For the text-containing cell, return its midpoint in (x, y) coordinate format. 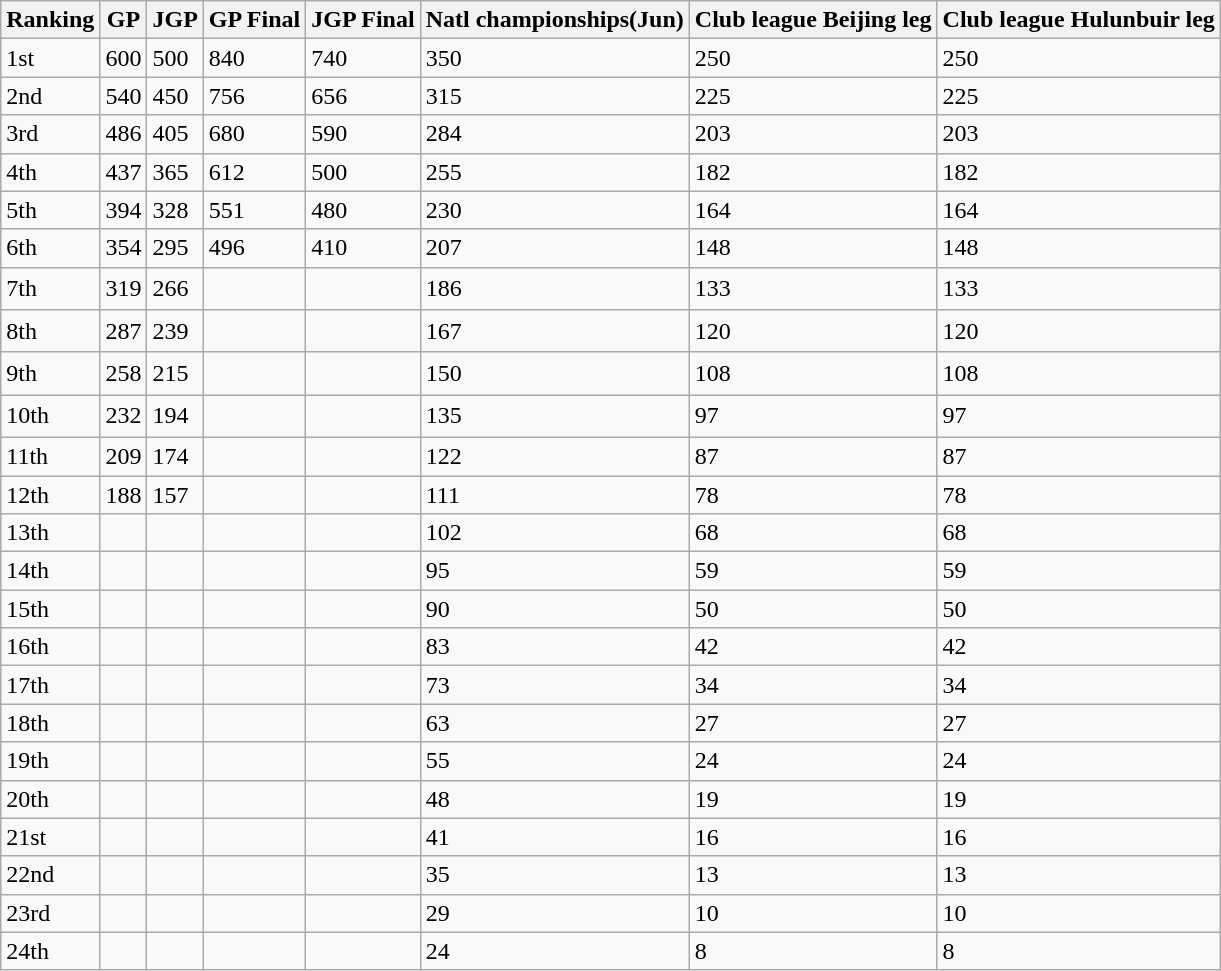
16th (50, 647)
83 (554, 647)
590 (363, 134)
255 (554, 172)
3rd (50, 134)
600 (124, 58)
319 (124, 288)
551 (254, 210)
284 (554, 134)
63 (554, 723)
9th (50, 374)
7th (50, 288)
20th (50, 799)
167 (554, 332)
Club league Beijing leg (813, 20)
15th (50, 609)
354 (124, 248)
157 (175, 495)
Club league Hulunbuir leg (1078, 20)
5th (50, 210)
230 (554, 210)
24th (50, 951)
41 (554, 837)
194 (175, 416)
740 (363, 58)
21st (50, 837)
186 (554, 288)
232 (124, 416)
287 (124, 332)
328 (175, 210)
18th (50, 723)
239 (175, 332)
315 (554, 96)
188 (124, 495)
11th (50, 456)
480 (363, 210)
207 (554, 248)
486 (124, 134)
95 (554, 571)
55 (554, 761)
17th (50, 685)
35 (554, 875)
4th (50, 172)
Ranking (50, 20)
656 (363, 96)
6th (50, 248)
258 (124, 374)
756 (254, 96)
12th (50, 495)
111 (554, 495)
496 (254, 248)
365 (175, 172)
612 (254, 172)
JGP Final (363, 20)
1st (50, 58)
10th (50, 416)
48 (554, 799)
266 (175, 288)
Natl championships(Jun) (554, 20)
350 (554, 58)
405 (175, 134)
14th (50, 571)
680 (254, 134)
GP (124, 20)
73 (554, 685)
122 (554, 456)
13th (50, 533)
GP Final (254, 20)
209 (124, 456)
135 (554, 416)
295 (175, 248)
215 (175, 374)
410 (363, 248)
150 (554, 374)
174 (175, 456)
90 (554, 609)
23rd (50, 913)
22nd (50, 875)
2nd (50, 96)
540 (124, 96)
102 (554, 533)
JGP (175, 20)
394 (124, 210)
8th (50, 332)
450 (175, 96)
19th (50, 761)
29 (554, 913)
437 (124, 172)
840 (254, 58)
